Find where the given text appears and provide that cell's center as (x, y) coordinate. 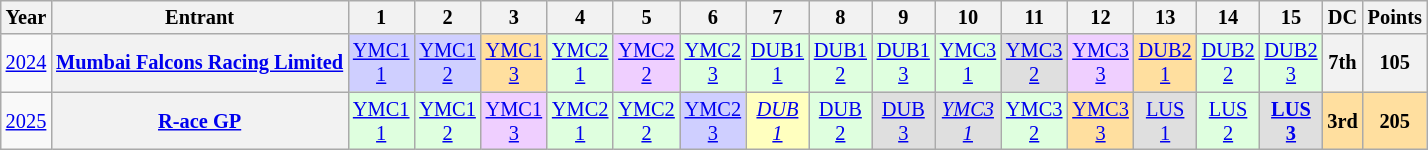
105 (1395, 63)
10 (968, 17)
1 (381, 17)
DUB12 (840, 63)
Entrant (200, 17)
205 (1395, 121)
12 (1100, 17)
2025 (26, 121)
DUB21 (1166, 63)
14 (1228, 17)
2 (447, 17)
DUB1 (778, 121)
3rd (1342, 121)
R-ace GP (200, 121)
DUB23 (1292, 63)
5 (646, 17)
Year (26, 17)
6 (713, 17)
7 (778, 17)
Mumbai Falcons Racing Limited (200, 63)
DUB22 (1228, 63)
9 (904, 17)
8 (840, 17)
LUS3 (1292, 121)
7th (1342, 63)
Points (1395, 17)
11 (1034, 17)
3 (514, 17)
DC (1342, 17)
DUB11 (778, 63)
2024 (26, 63)
LUS2 (1228, 121)
LUS1 (1166, 121)
4 (580, 17)
13 (1166, 17)
DUB13 (904, 63)
DUB3 (904, 121)
15 (1292, 17)
DUB2 (840, 121)
